Output the [x, y] coordinate of the center of the cell containing the given text.  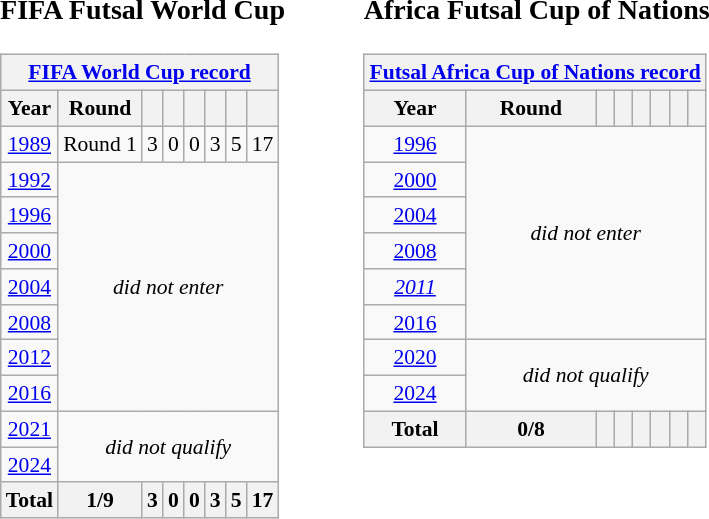
Round 1 [100, 144]
Futsal Africa Cup of Nations record [534, 73]
2011 [414, 287]
1992 [30, 180]
1/9 [100, 500]
2021 [30, 429]
0/8 [532, 429]
FIFA World Cup record [140, 73]
2020 [414, 358]
2012 [30, 358]
1989 [30, 144]
